Output the [X, Y] coordinate of the center of the cell containing the given text.  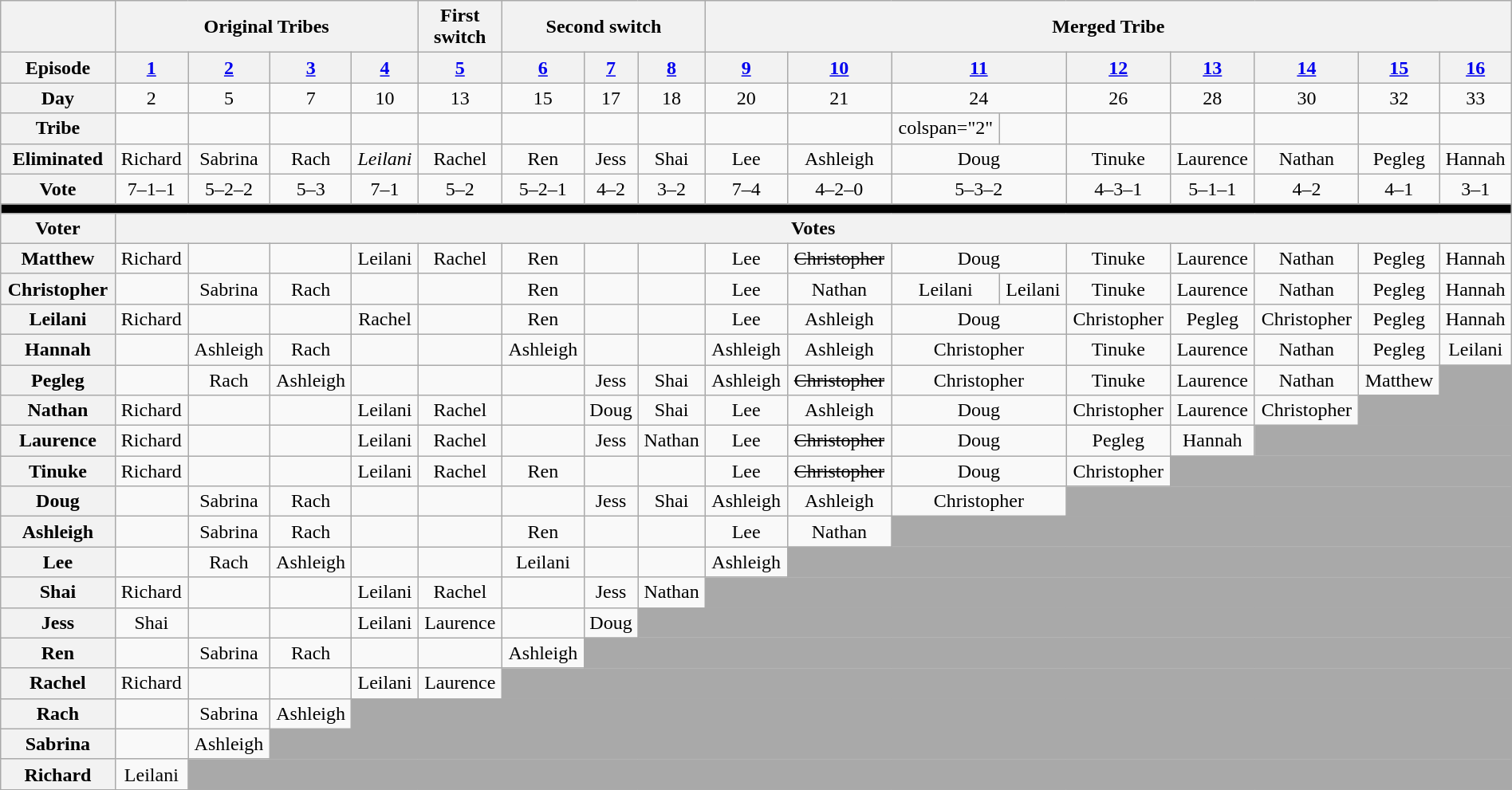
4–2–0 [839, 189]
5–2–2 [230, 189]
28 [1212, 98]
3–2 [671, 189]
6 [544, 68]
7–4 [746, 189]
5–2–1 [544, 189]
4–3–1 [1118, 189]
7–1 [384, 189]
4 [384, 68]
Episode [57, 68]
Second switch [604, 27]
12 [1118, 68]
Vote [57, 189]
colspan="2" [946, 128]
Day [57, 98]
Original Tribes [266, 27]
7–1–1 [152, 189]
32 [1399, 98]
14 [1306, 68]
1 [152, 68]
3–1 [1475, 189]
16 [1475, 68]
Eliminated [57, 159]
26 [1118, 98]
9 [746, 68]
Tribe [57, 128]
5–1–1 [1212, 189]
30 [1306, 98]
17 [611, 98]
3 [311, 68]
21 [839, 98]
Votes [813, 228]
18 [671, 98]
4–1 [1399, 189]
5–3 [311, 189]
5–3–2 [979, 189]
5–2 [459, 189]
33 [1475, 98]
20 [746, 98]
8 [671, 68]
Merged Tribe [1108, 27]
Voter [57, 228]
11 [979, 68]
Firstswitch [459, 27]
24 [979, 98]
